Extract the (X, Y) coordinate from the center of the cell holding the provided text.  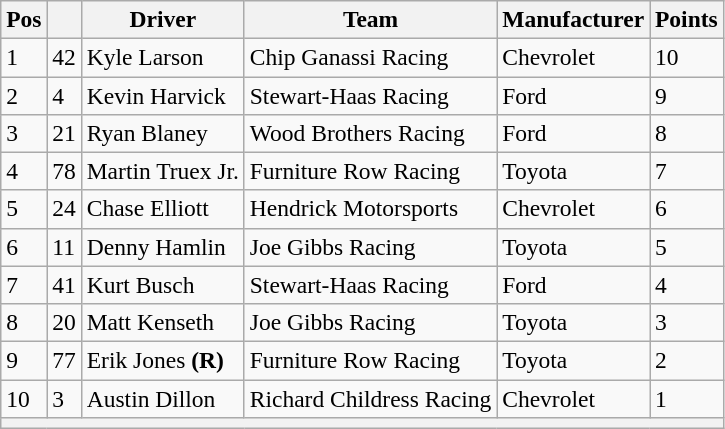
Team (370, 19)
Manufacturer (574, 19)
Kevin Harvick (162, 95)
Austin Dillon (162, 398)
Chase Elliott (162, 209)
Driver (162, 19)
Martin Truex Jr. (162, 171)
77 (64, 360)
24 (64, 209)
Richard Childress Racing (370, 398)
Erik Jones (R) (162, 360)
21 (64, 133)
Hendrick Motorsports (370, 209)
Pos (24, 19)
20 (64, 322)
Kurt Busch (162, 285)
78 (64, 171)
Wood Brothers Racing (370, 133)
Ryan Blaney (162, 133)
Points (687, 19)
Kyle Larson (162, 57)
Matt Kenseth (162, 322)
Denny Hamlin (162, 247)
Chip Ganassi Racing (370, 57)
42 (64, 57)
11 (64, 247)
41 (64, 285)
